From the cell containing the given text, extract its center point as [X, Y] coordinate. 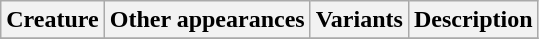
Creature [52, 20]
Other appearances [207, 20]
Variants [359, 20]
Description [473, 20]
